Return (x, y) of the center of cell containing provided text 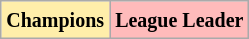
Champions (56, 20)
League Leader (180, 20)
